Output the (X, Y) coordinate of the center of the cell containing the given text.  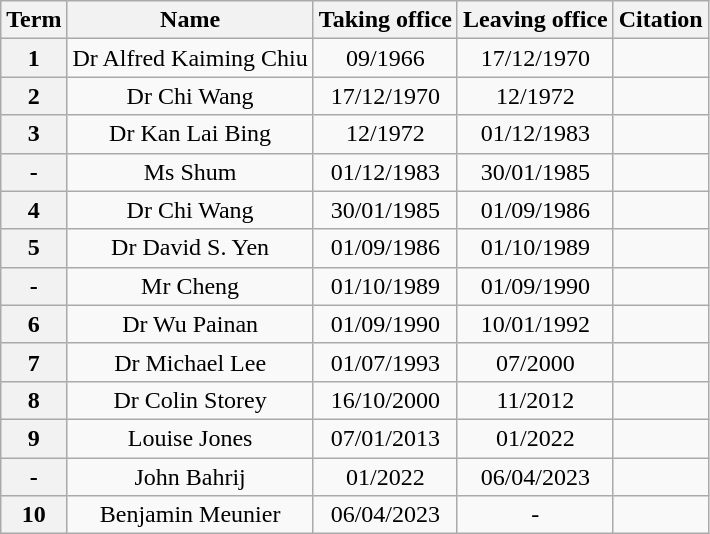
4 (34, 210)
3 (34, 134)
11/2012 (535, 400)
Citation (660, 20)
Dr David S. Yen (190, 248)
9 (34, 438)
09/1966 (385, 58)
Dr Michael Lee (190, 362)
Term (34, 20)
Name (190, 20)
Louise Jones (190, 438)
07/2000 (535, 362)
Benjamin Meunier (190, 515)
10/01/1992 (535, 324)
01/07/1993 (385, 362)
10 (34, 515)
6 (34, 324)
07/01/2013 (385, 438)
1 (34, 58)
5 (34, 248)
Ms Shum (190, 172)
John Bahrij (190, 477)
Dr Kan Lai Bing (190, 134)
7 (34, 362)
16/10/2000 (385, 400)
Dr Wu Painan (190, 324)
Mr Cheng (190, 286)
2 (34, 96)
Dr Colin Storey (190, 400)
Leaving office (535, 20)
8 (34, 400)
Dr Alfred Kaiming Chiu (190, 58)
Taking office (385, 20)
